Return [X, Y] of the center of cell containing provided text 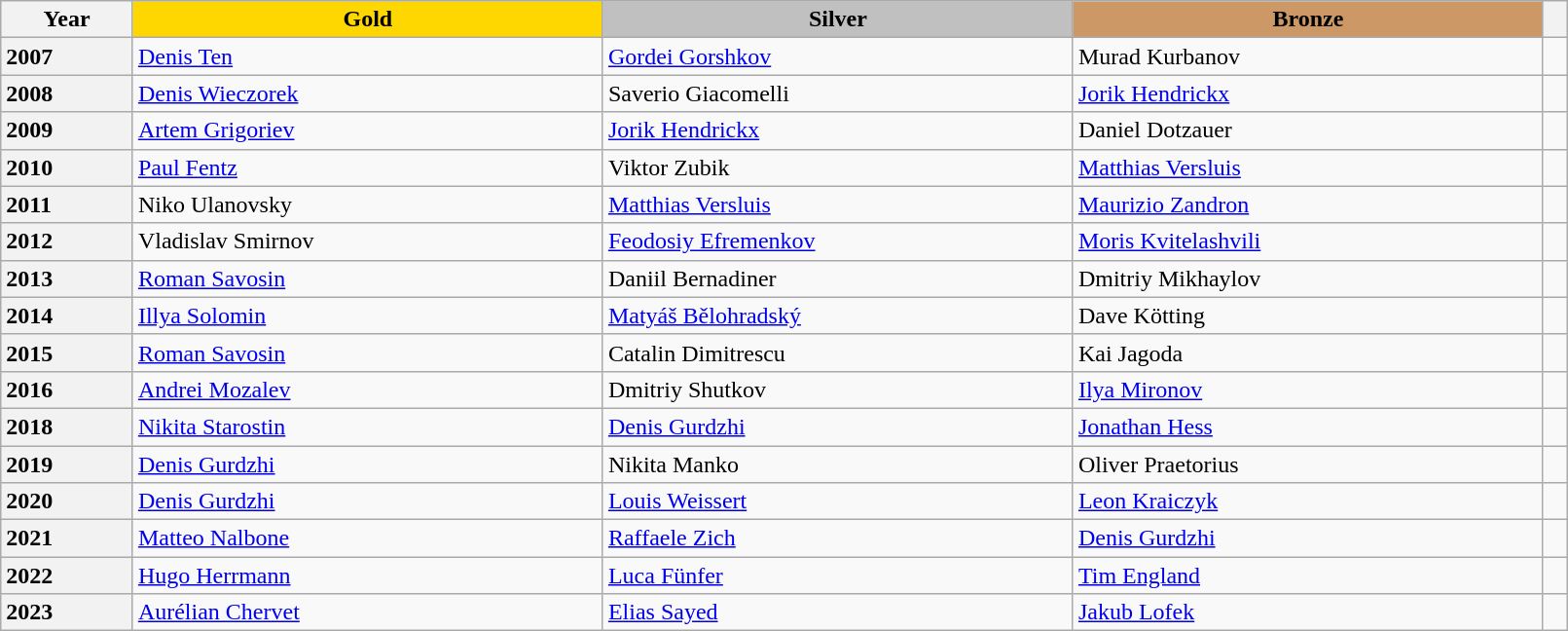
Kai Jagoda [1308, 353]
Catalin Dimitrescu [837, 353]
Matyáš Bělohradský [837, 315]
Dmitriy Mikhaylov [1308, 278]
2021 [67, 538]
Jonathan Hess [1308, 427]
2013 [67, 278]
2020 [67, 501]
Nikita Manko [837, 464]
2015 [67, 353]
Tim England [1308, 575]
2023 [67, 612]
Daniil Bernadiner [837, 278]
Bronze [1308, 19]
Moris Kvitelashvili [1308, 241]
Year [67, 19]
Gordei Gorshkov [837, 56]
Silver [837, 19]
Ilya Mironov [1308, 390]
2016 [67, 390]
Dmitriy Shutkov [837, 390]
2019 [67, 464]
Luca Fünfer [837, 575]
2018 [67, 427]
Viktor Zubik [837, 167]
Dave Kötting [1308, 315]
Daniel Dotzauer [1308, 130]
Illya Solomin [368, 315]
2022 [67, 575]
Paul Fentz [368, 167]
Denis Wieczorek [368, 93]
Denis Ten [368, 56]
2007 [67, 56]
Gold [368, 19]
2009 [67, 130]
Oliver Praetorius [1308, 464]
Raffaele Zich [837, 538]
2012 [67, 241]
Hugo Herrmann [368, 575]
Feodosiy Efremenkov [837, 241]
Saverio Giacomelli [837, 93]
Vladislav Smirnov [368, 241]
Leon Kraiczyk [1308, 501]
Nikita Starostin [368, 427]
Andrei Mozalev [368, 390]
2010 [67, 167]
Aurélian Chervet [368, 612]
Artem Grigoriev [368, 130]
Niko Ulanovsky [368, 204]
Jakub Lofek [1308, 612]
Louis Weissert [837, 501]
Elias Sayed [837, 612]
Murad Kurbanov [1308, 56]
Maurizio Zandron [1308, 204]
2014 [67, 315]
Matteo Nalbone [368, 538]
2011 [67, 204]
2008 [67, 93]
